Determine the (X, Y) coordinate at the center of the cell enclosing the given text.  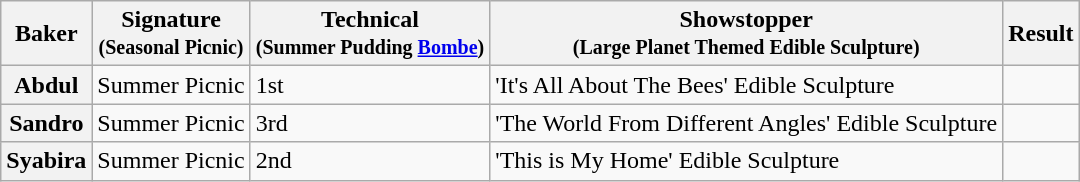
'The World From Different Angles' Edible Sculpture (746, 123)
Syabira (46, 161)
2nd (370, 161)
Sandro (46, 123)
3rd (370, 123)
Technical(Summer Pudding Bombe) (370, 34)
Signature(Seasonal Picnic) (171, 34)
Baker (46, 34)
Abdul (46, 85)
'This is My Home' Edible Sculpture (746, 161)
'It's All About The Bees' Edible Sculpture (746, 85)
Showstopper(Large Planet Themed Edible Sculpture) (746, 34)
1st (370, 85)
Result (1041, 34)
